Search for the cell housing the specified text and yield its [X, Y] center coordinate. 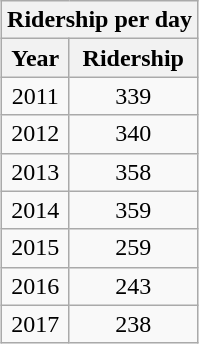
2012 [36, 134]
Ridership per day [100, 20]
339 [134, 96]
2015 [36, 248]
243 [134, 286]
Year [36, 58]
2017 [36, 324]
2013 [36, 172]
359 [134, 210]
2014 [36, 210]
340 [134, 134]
358 [134, 172]
2016 [36, 286]
259 [134, 248]
2011 [36, 96]
Ridership [134, 58]
238 [134, 324]
